From the cell containing the given text, extract its center point as (x, y) coordinate. 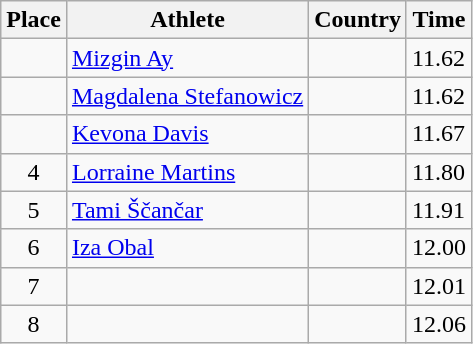
12.06 (438, 324)
Lorraine Martins (187, 172)
4 (34, 172)
Mizgin Ay (187, 58)
Time (438, 20)
6 (34, 248)
8 (34, 324)
11.91 (438, 210)
12.01 (438, 286)
5 (34, 210)
11.67 (438, 134)
Magdalena Stefanowicz (187, 96)
7 (34, 286)
Country (358, 20)
Athlete (187, 20)
Place (34, 20)
Iza Obal (187, 248)
11.80 (438, 172)
Kevona Davis (187, 134)
12.00 (438, 248)
Tami Ščančar (187, 210)
